Provide the [X, Y] coordinate of the cell's center where the given text is located.  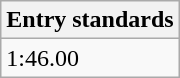
1:46.00 [90, 58]
Entry standards [90, 20]
